Find where the given text appears and provide that cell's center as (X, Y) coordinate. 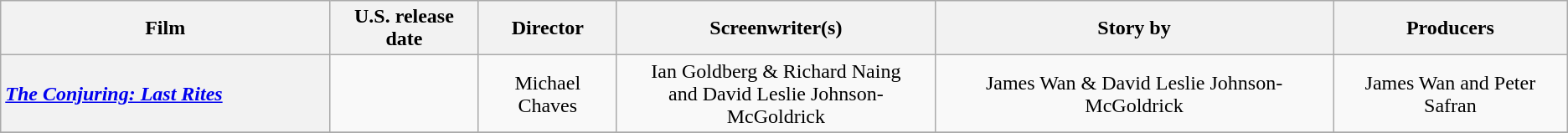
Screenwriter(s) (776, 28)
Michael Chaves (548, 94)
Ian Goldberg & Richard Naing and David Leslie Johnson-McGoldrick (776, 94)
Director (548, 28)
U.S. release date (405, 28)
Story by (1134, 28)
Film (166, 28)
The Conjuring: Last Rites (166, 94)
James Wan and Peter Safran (1451, 94)
James Wan & David Leslie Johnson-McGoldrick (1134, 94)
Producers (1451, 28)
